Capture the cell that displays the provided text and extract its [x, y] central coordinate. 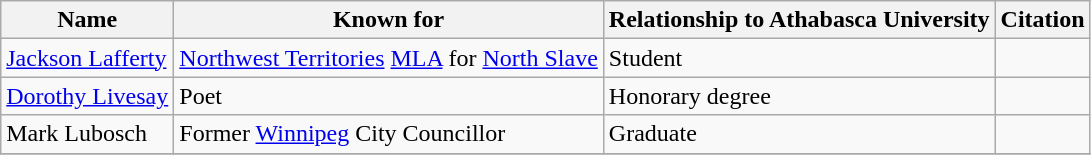
Dorothy Livesay [88, 96]
Northwest Territories MLA for North Slave [389, 58]
Poet [389, 96]
Known for [389, 20]
Former Winnipeg City Councillor [389, 134]
Citation [1042, 20]
Student [799, 58]
Graduate [799, 134]
Relationship to Athabasca University [799, 20]
Jackson Lafferty [88, 58]
Mark Lubosch [88, 134]
Name [88, 20]
Honorary degree [799, 96]
